Detect which cell encompasses the target text, then output its [x, y] center coordinate. 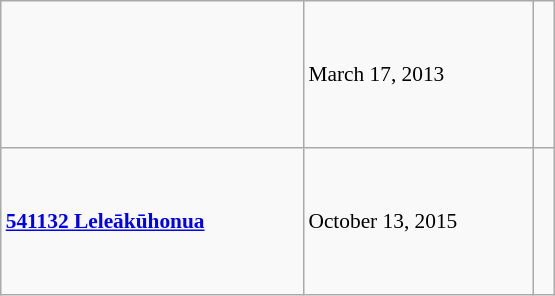
541132 Leleākūhonua [152, 222]
October 13, 2015 [418, 222]
March 17, 2013 [418, 74]
